Pinpoint the cell where the given text exists, returning its (X, Y) midpoint coordinate. 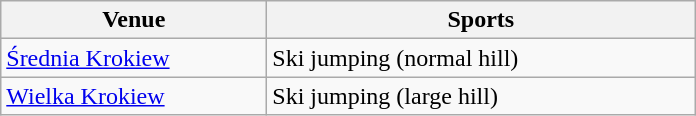
Wielka Krokiew (134, 96)
Ski jumping (large hill) (481, 96)
Ski jumping (normal hill) (481, 58)
Średnia Krokiew (134, 58)
Sports (481, 20)
Venue (134, 20)
